Locate the cell with the specified text and output its [x, y] center coordinate. 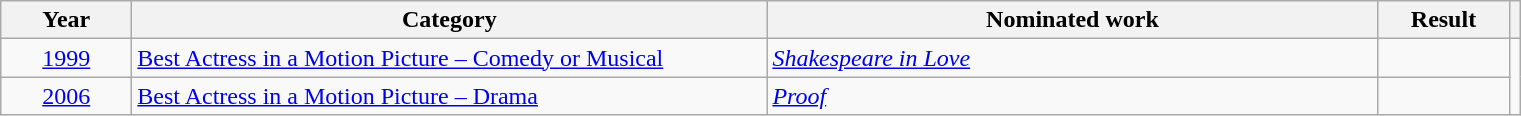
Result [1444, 20]
1999 [66, 58]
Category [450, 20]
Best Actress in a Motion Picture – Comedy or Musical [450, 58]
Shakespeare in Love [1072, 58]
Nominated work [1072, 20]
2006 [66, 96]
Proof [1072, 96]
Year [66, 20]
Best Actress in a Motion Picture – Drama [450, 96]
